Determine the [X, Y] coordinate at the center of the cell enclosing the given text.  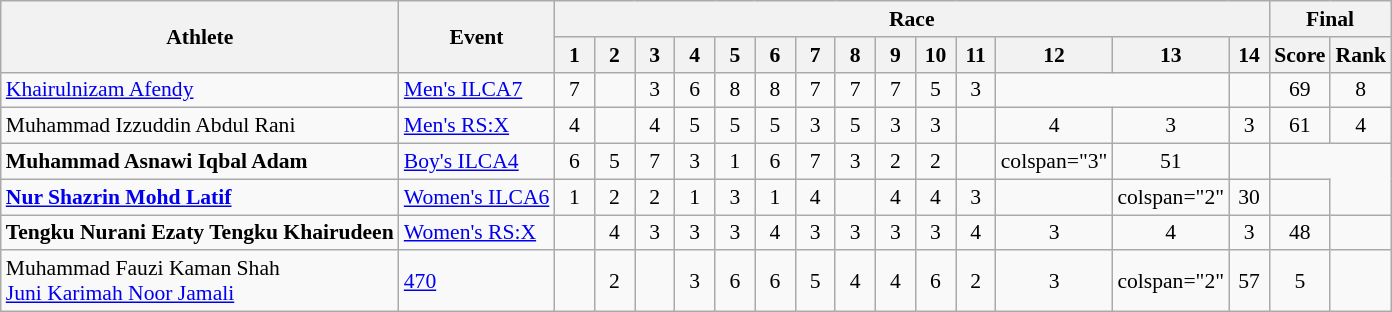
10 [935, 55]
61 [1300, 126]
30 [1249, 197]
69 [1300, 90]
Athlete [200, 36]
colspan="3" [1054, 162]
Nur Shazrin Mohd Latif [200, 197]
9 [895, 55]
51 [1170, 162]
57 [1249, 282]
470 [477, 282]
Muhammad Fauzi Kaman ShahJuni Karimah Noor Jamali [200, 282]
Men's RS:X [477, 126]
Women's ILCA6 [477, 197]
Muhammad Asnawi Iqbal Adam [200, 162]
13 [1170, 55]
Score [1300, 55]
14 [1249, 55]
12 [1054, 55]
48 [1300, 233]
Khairulnizam Afendy [200, 90]
Final [1330, 19]
Race [912, 19]
Boy's ILCA4 [477, 162]
Tengku Nurani Ezaty Tengku Khairudeen [200, 233]
Event [477, 36]
Rank [1360, 55]
11 [976, 55]
Men's ILCA7 [477, 90]
Women's RS:X [477, 233]
Muhammad Izzuddin Abdul Rani [200, 126]
